Detect which cell encompasses the target text, then output its [x, y] center coordinate. 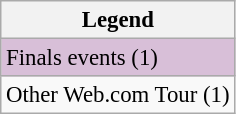
Legend [118, 20]
Finals events (1) [118, 58]
Other Web.com Tour (1) [118, 95]
